Detect which cell encompasses the target text, then output its [x, y] center coordinate. 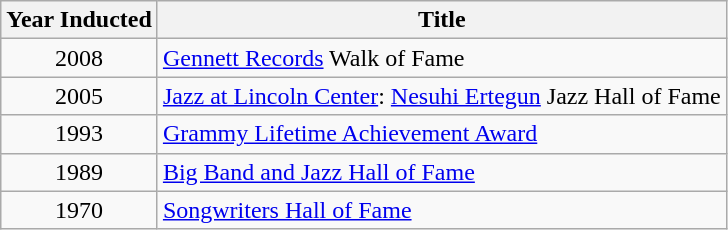
2008 [80, 58]
2005 [80, 96]
1970 [80, 210]
Big Band and Jazz Hall of Fame [442, 172]
Year Inducted [80, 20]
Jazz at Lincoln Center: Nesuhi Ertegun Jazz Hall of Fame [442, 96]
1993 [80, 134]
Grammy Lifetime Achievement Award [442, 134]
1989 [80, 172]
Songwriters Hall of Fame [442, 210]
Gennett Records Walk of Fame [442, 58]
Title [442, 20]
